Extract the [x, y] coordinate from the center of the cell holding the provided text.  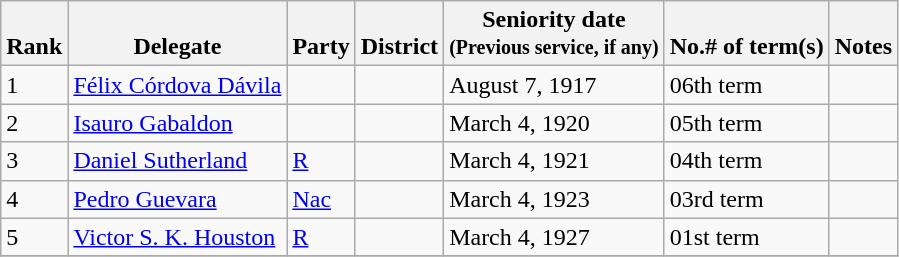
March 4, 1920 [554, 123]
Pedro Guevara [178, 199]
01st term [746, 237]
3 [34, 161]
March 4, 1921 [554, 161]
March 4, 1923 [554, 199]
04th term [746, 161]
Rank [34, 34]
Daniel Sutherland [178, 161]
Delegate [178, 34]
Victor S. K. Houston [178, 237]
1 [34, 85]
No.# of term(s) [746, 34]
August 7, 1917 [554, 85]
Party [321, 34]
03rd term [746, 199]
Félix Córdova Dávila [178, 85]
Seniority date(Previous service, if any) [554, 34]
Notes [863, 34]
4 [34, 199]
06th term [746, 85]
5 [34, 237]
2 [34, 123]
05th term [746, 123]
Nac [321, 199]
District [399, 34]
March 4, 1927 [554, 237]
Isauro Gabaldon [178, 123]
